Pinpoint the cell where the given text exists, returning its [x, y] midpoint coordinate. 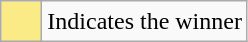
Indicates the winner [145, 22]
